Return the (x, y) coordinate for the center point of the cell that contains the specified text.  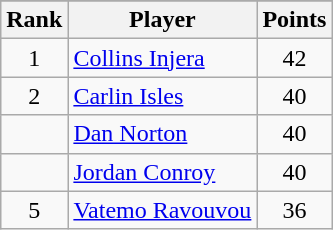
42 (294, 58)
Rank (34, 20)
2 (34, 96)
Collins Injera (162, 58)
Jordan Conroy (162, 172)
Player (162, 20)
5 (34, 210)
36 (294, 210)
Vatemo Ravouvou (162, 210)
1 (34, 58)
Points (294, 20)
Carlin Isles (162, 96)
Dan Norton (162, 134)
